Pinpoint the cell where the given text exists, returning its [x, y] midpoint coordinate. 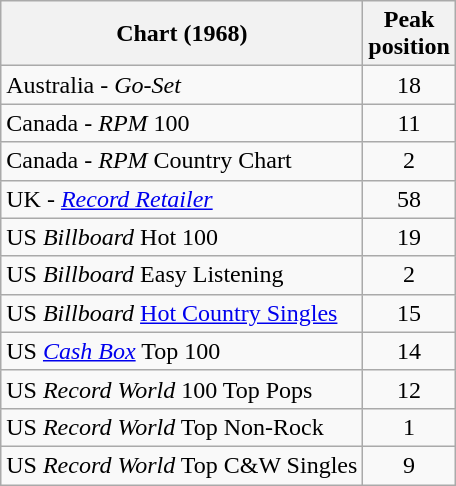
Canada - RPM Country Chart [182, 161]
19 [409, 237]
14 [409, 351]
US Record World Top C&W Singles [182, 465]
18 [409, 85]
US Record World Top Non-Rock [182, 427]
Australia - Go-Set [182, 85]
US Record World 100 Top Pops [182, 389]
12 [409, 389]
11 [409, 123]
UK - Record Retailer [182, 199]
US Billboard Hot 100 [182, 237]
Chart (1968) [182, 34]
9 [409, 465]
US Cash Box Top 100 [182, 351]
15 [409, 313]
US Billboard Easy Listening [182, 275]
Peakposition [409, 34]
US Billboard Hot Country Singles [182, 313]
Canada - RPM 100 [182, 123]
1 [409, 427]
58 [409, 199]
